From the cell containing the given text, extract its center point as (X, Y) coordinate. 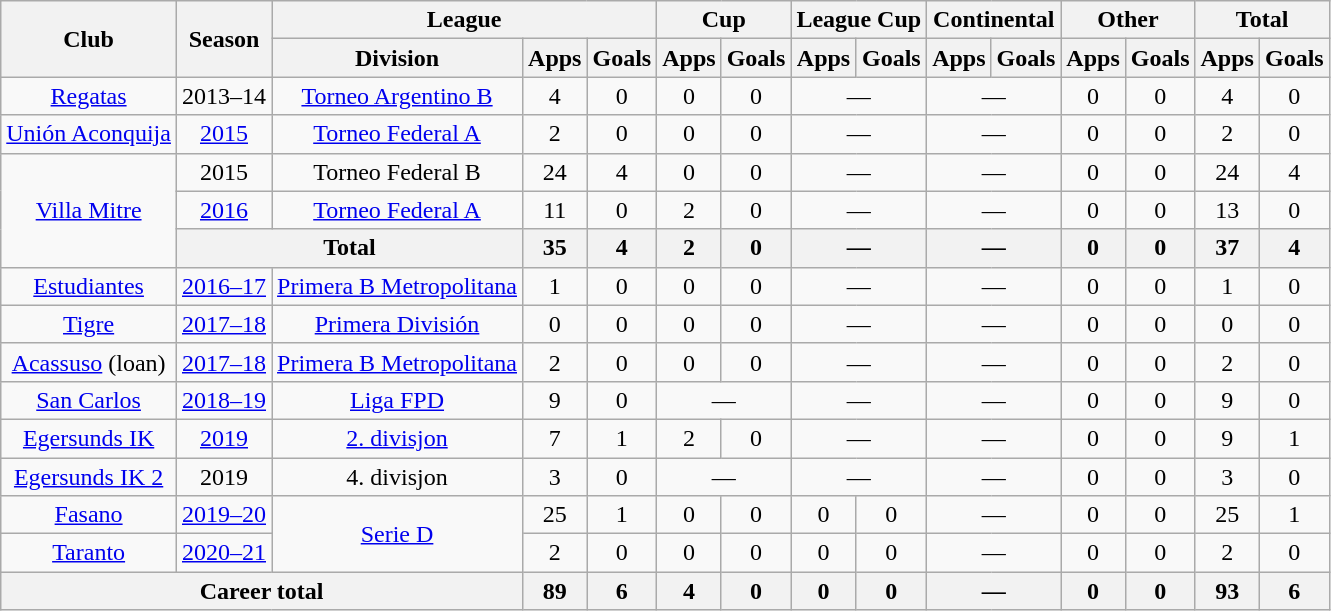
Other (1128, 20)
Career total (262, 591)
2018–19 (224, 400)
35 (555, 248)
Serie D (398, 534)
Torneo Argentino B (398, 96)
Acassuso (loan) (89, 362)
37 (1227, 248)
Regatas (89, 96)
Primera División (398, 324)
Egersunds IK 2 (89, 477)
San Carlos (89, 400)
2019–20 (224, 515)
2. divisjon (398, 438)
Division (398, 58)
Cup (724, 20)
89 (555, 591)
League (464, 20)
Egersunds IK (89, 438)
2016–17 (224, 286)
Estudiantes (89, 286)
Torneo Federal B (398, 172)
Villa Mitre (89, 210)
4. divisjon (398, 477)
Unión Aconquija (89, 134)
11 (555, 210)
Tigre (89, 324)
Continental (994, 20)
13 (1227, 210)
2013–14 (224, 96)
Taranto (89, 553)
2020–21 (224, 553)
93 (1227, 591)
2016 (224, 210)
Fasano (89, 515)
Liga FPD (398, 400)
Club (89, 39)
League Cup (859, 20)
Season (224, 39)
7 (555, 438)
